Detect which cell encompasses the target text, then output its [x, y] center coordinate. 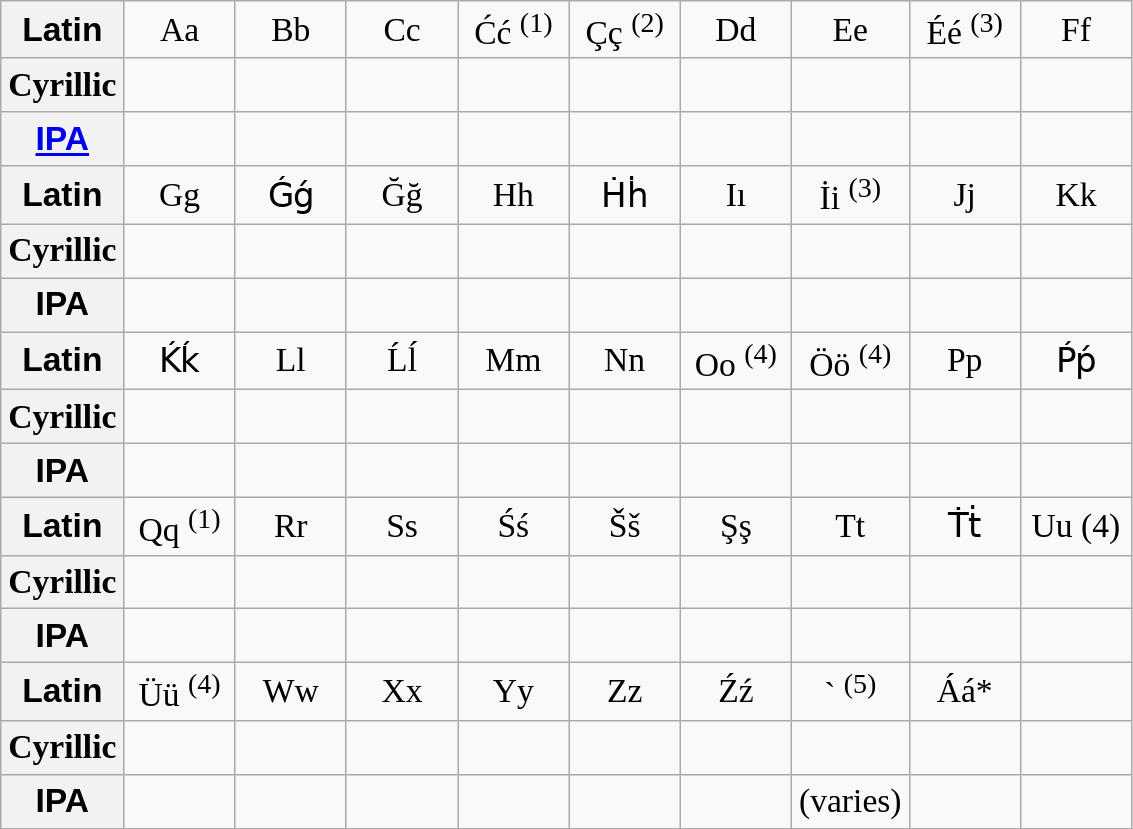
` (5) [850, 692]
Ğğ [402, 196]
Gg [180, 196]
Kk [1076, 196]
Šš [624, 527]
Dd [736, 30]
Hh [514, 196]
Iı [736, 196]
Áá* [964, 692]
İi (3) [850, 196]
Ṫṫ [964, 527]
Ll [290, 361]
Ĺĺ [402, 361]
Aa [180, 30]
Éé (3) [964, 30]
Bb [290, 30]
Pp [964, 361]
Jj [964, 196]
Mm [514, 361]
Şş [736, 527]
Ǵǵ [290, 196]
Ḱḱ [180, 361]
Ḣḣ [624, 196]
Źź [736, 692]
Ee [850, 30]
Ff [1076, 30]
Ss [402, 527]
Ṕṕ [1076, 361]
Cc [402, 30]
Üü (4) [180, 692]
Zz [624, 692]
Tt [850, 527]
Öö (4) [850, 361]
Rr [290, 527]
Nn [624, 361]
Oo (4) [736, 361]
Qq (1) [180, 527]
Ww [290, 692]
Xx [402, 692]
Yy [514, 692]
Çç (2) [624, 30]
Ćć (1) [514, 30]
Śś [514, 527]
(varies) [850, 802]
Uu (4) [1076, 527]
